Extract the (x, y) coordinate from the center of the cell holding the provided text.  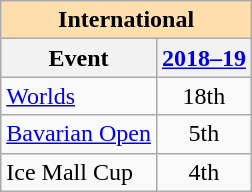
Bavarian Open (79, 134)
4th (204, 172)
Ice Mall Cup (79, 172)
2018–19 (204, 58)
18th (204, 96)
Event (79, 58)
International (126, 20)
5th (204, 134)
Worlds (79, 96)
